Capture the cell that displays the provided text and extract its (X, Y) central coordinate. 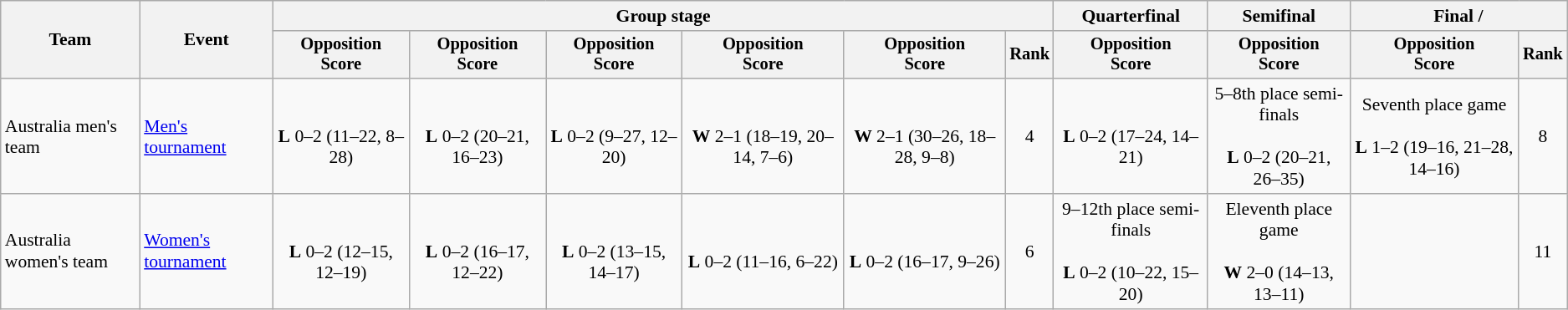
L 0–2 (17–24, 14–21) (1131, 136)
Quarterfinal (1131, 16)
L 0–2 (20–21, 16–23) (477, 136)
4 (1029, 136)
Final / (1458, 16)
W 2–1 (30–26, 18–28, 9–8) (925, 136)
Men's tournament (206, 136)
Eleventh place gameW 2–0 (14–13, 13–11) (1279, 252)
Women's tournament (206, 252)
W 2–1 (18–19, 20–14, 7–6) (763, 136)
Australia women's team (70, 252)
Australia men's team (70, 136)
L 0–2 (9–27, 12–20) (614, 136)
Event (206, 40)
6 (1029, 252)
9–12th place semi-finalsL 0–2 (10–22, 15–20) (1131, 252)
L 0–2 (12–15, 12–19) (341, 252)
Team (70, 40)
L 0–2 (11–22, 8–28) (341, 136)
5–8th place semi-finalsL 0–2 (20–21, 26–35) (1279, 136)
L 0–2 (16–17, 12–22) (477, 252)
L 0–2 (11–16, 6–22) (763, 252)
Group stage (663, 16)
L 0–2 (16–17, 9–26) (925, 252)
Seventh place gameL 1–2 (19–16, 21–28, 14–16) (1434, 136)
L 0–2 (13–15, 14–17) (614, 252)
11 (1543, 252)
Semifinal (1279, 16)
8 (1543, 136)
